Extract the (X, Y) coordinate from the center of the cell holding the provided text.  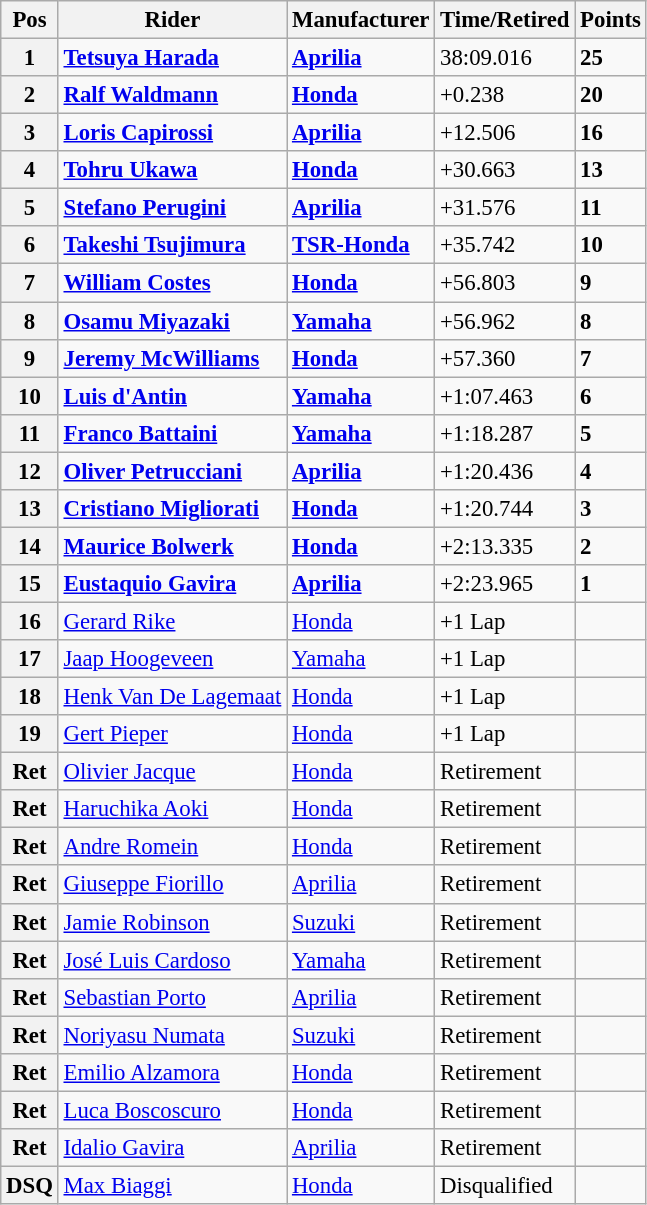
Emilio Alzamora (172, 1073)
Osamu Miyazaki (172, 321)
+1:07.463 (505, 396)
Time/Retired (505, 20)
15 (30, 584)
Ralf Waldmann (172, 95)
19 (30, 734)
Franco Battaini (172, 433)
25 (610, 58)
Manufacturer (361, 20)
Gert Pieper (172, 734)
+1:18.287 (505, 433)
Giuseppe Fiorillo (172, 885)
Olivier Jacque (172, 772)
Sebastian Porto (172, 997)
+12.506 (505, 133)
+31.576 (505, 208)
+0.238 (505, 95)
William Costes (172, 283)
Luis d'Antin (172, 396)
Takeshi Tsujimura (172, 245)
+30.663 (505, 170)
DSQ (30, 1185)
Haruchika Aoki (172, 809)
Tohru Ukawa (172, 170)
Cristiano Migliorati (172, 509)
Points (610, 20)
Jamie Robinson (172, 922)
Stefano Perugini (172, 208)
Loris Capirossi (172, 133)
+35.742 (505, 245)
12 (30, 471)
Disqualified (505, 1185)
+56.803 (505, 283)
+1:20.744 (505, 509)
Max Biaggi (172, 1185)
+56.962 (505, 321)
Pos (30, 20)
Oliver Petrucciani (172, 471)
Tetsuya Harada (172, 58)
Luca Boscoscuro (172, 1110)
Rider (172, 20)
Henk Van De Lagemaat (172, 697)
+1:20.436 (505, 471)
+57.360 (505, 358)
14 (30, 546)
Noriyasu Numata (172, 1035)
+2:13.335 (505, 546)
Gerard Rike (172, 621)
Jaap Hoogeveen (172, 659)
Idalio Gavira (172, 1148)
Jeremy McWilliams (172, 358)
Eustaquio Gavira (172, 584)
TSR-Honda (361, 245)
Andre Romein (172, 847)
José Luis Cardoso (172, 960)
+2:23.965 (505, 584)
18 (30, 697)
38:09.016 (505, 58)
20 (610, 95)
17 (30, 659)
Maurice Bolwerk (172, 546)
